Search for the cell housing the specified text and yield its [x, y] center coordinate. 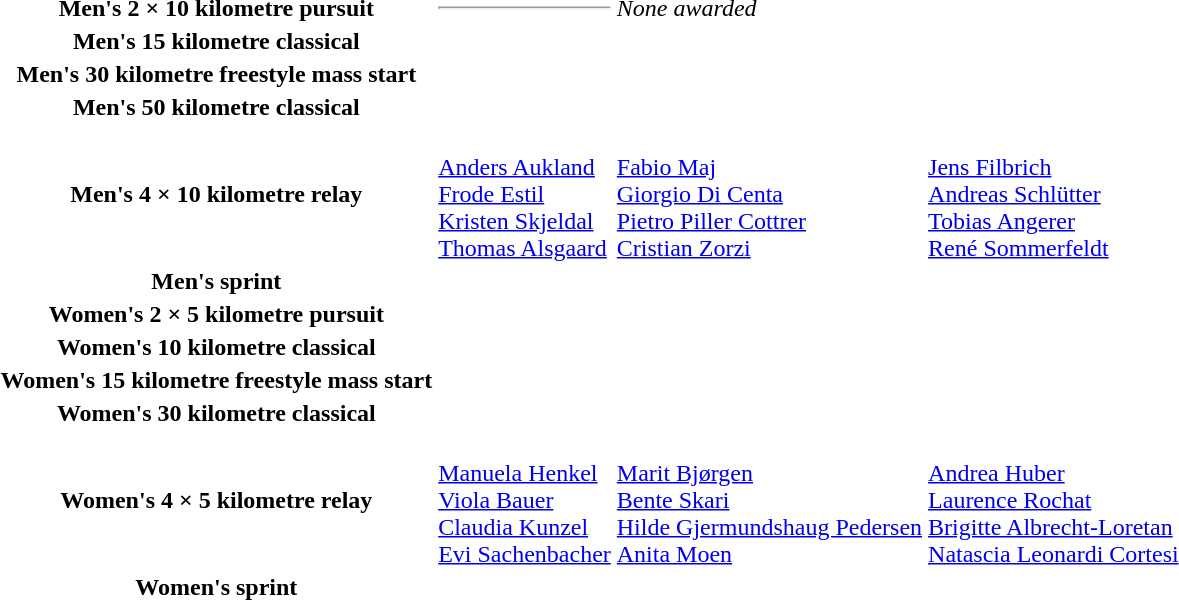
Fabio MajGiorgio Di CentaPietro Piller CottrerCristian Zorzi [769, 194]
Marit BjørgenBente SkariHilde Gjermundshaug PedersenAnita Moen [769, 500]
Anders AuklandFrode EstilKristen SkjeldalThomas Alsgaard [525, 194]
Manuela HenkelViola BauerClaudia KunzelEvi Sachenbacher [525, 500]
